Find where the given text appears and provide that cell's center as (X, Y) coordinate. 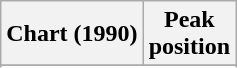
Chart (1990) (72, 34)
Peakposition (189, 34)
